Locate the cell with the specified text and output its [x, y] center coordinate. 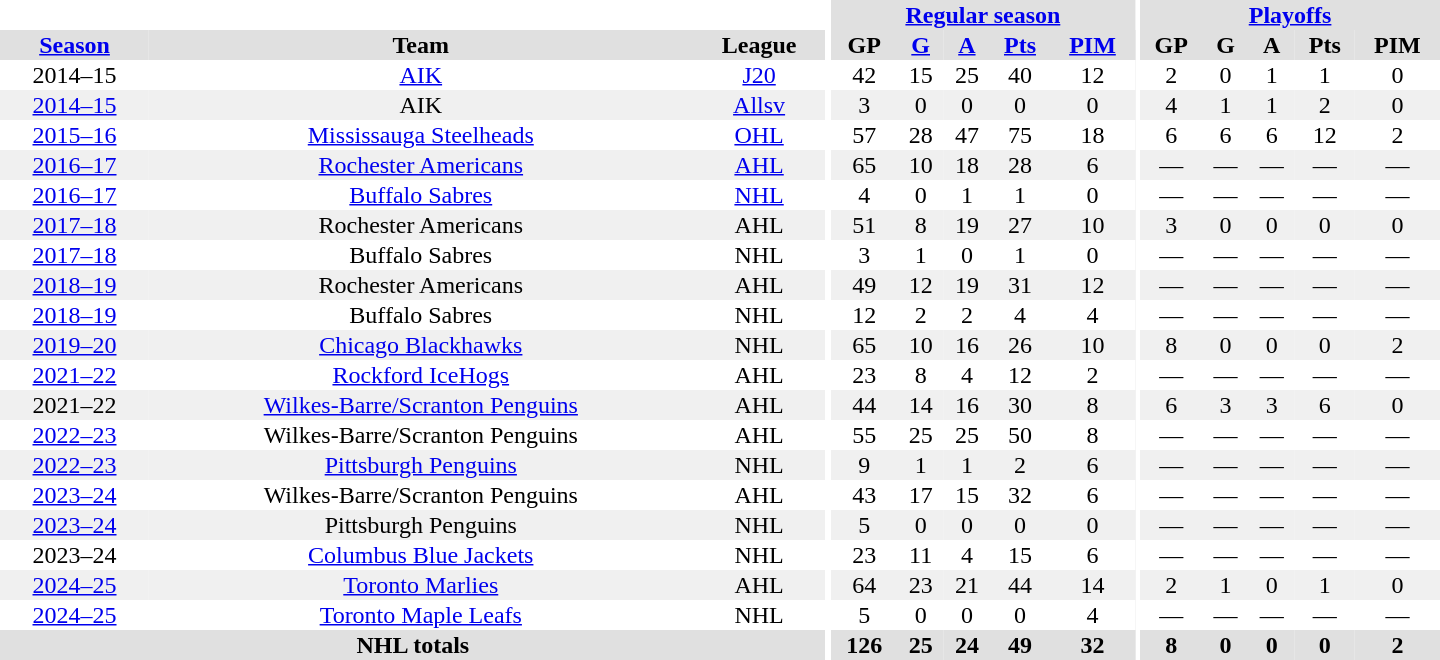
Team [421, 45]
47 [967, 135]
43 [864, 495]
126 [864, 645]
Playoffs [1290, 15]
Rockford IceHogs [421, 375]
Allsv [760, 105]
30 [1020, 405]
75 [1020, 135]
11 [921, 555]
27 [1020, 225]
31 [1020, 285]
OHL [760, 135]
Mississauga Steelheads [421, 135]
9 [864, 465]
League [760, 45]
2015–16 [74, 135]
21 [967, 585]
NHL totals [413, 645]
57 [864, 135]
64 [864, 585]
50 [1020, 435]
40 [1020, 75]
J20 [760, 75]
Toronto Maple Leafs [421, 615]
Regular season [983, 15]
51 [864, 225]
55 [864, 435]
42 [864, 75]
24 [967, 645]
Chicago Blackhawks [421, 345]
17 [921, 495]
2019–20 [74, 345]
26 [1020, 345]
Season [74, 45]
Toronto Marlies [421, 585]
Columbus Blue Jackets [421, 555]
